Determine the [X, Y] coordinate at the center of the cell enclosing the given text.  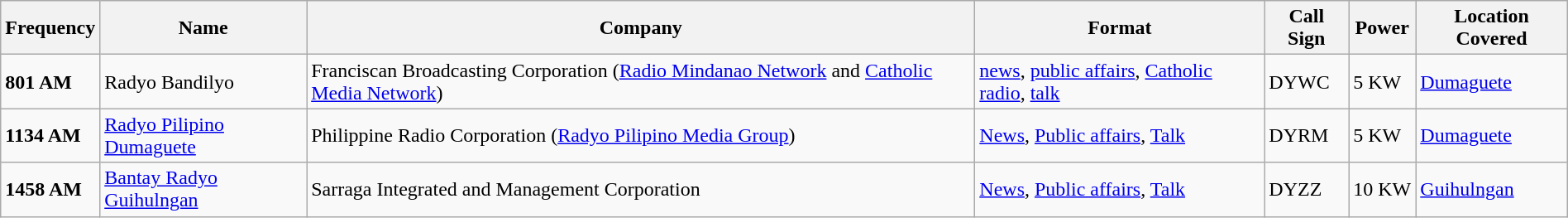
Radyo Pilipino Dumaguete [203, 136]
Name [203, 28]
Location Covered [1492, 28]
DYWC [1307, 81]
Frequency [50, 28]
Call Sign [1307, 28]
Sarraga Integrated and Management Corporation [641, 189]
DYRM [1307, 136]
1134 AM [50, 136]
Philippine Radio Corporation (Radyo Pilipino Media Group) [641, 136]
news, public affairs, Catholic radio, talk [1120, 81]
Guihulngan [1492, 189]
1458 AM [50, 189]
10 KW [1383, 189]
Bantay Radyo Guihulngan [203, 189]
Radyo Bandilyo [203, 81]
Format [1120, 28]
801 AM [50, 81]
Franciscan Broadcasting Corporation (Radio Mindanao Network and Catholic Media Network) [641, 81]
Power [1383, 28]
DYZZ [1307, 189]
Company [641, 28]
